Output the (x, y) coordinate of the center of the cell containing the given text.  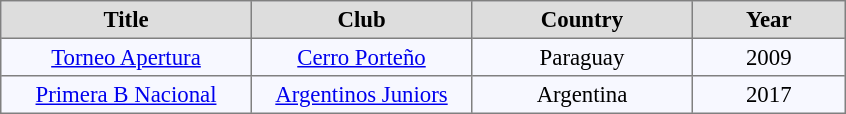
Year (768, 20)
Cerro Porteño (361, 57)
Argentina (582, 95)
Argentinos Juniors (361, 95)
Torneo Apertura (126, 57)
Title (126, 20)
Paraguay (582, 57)
2009 (768, 57)
Primera B Nacional (126, 95)
2017 (768, 95)
Country (582, 20)
Club (361, 20)
